Pinpoint the cell where the given text exists, returning its [X, Y] midpoint coordinate. 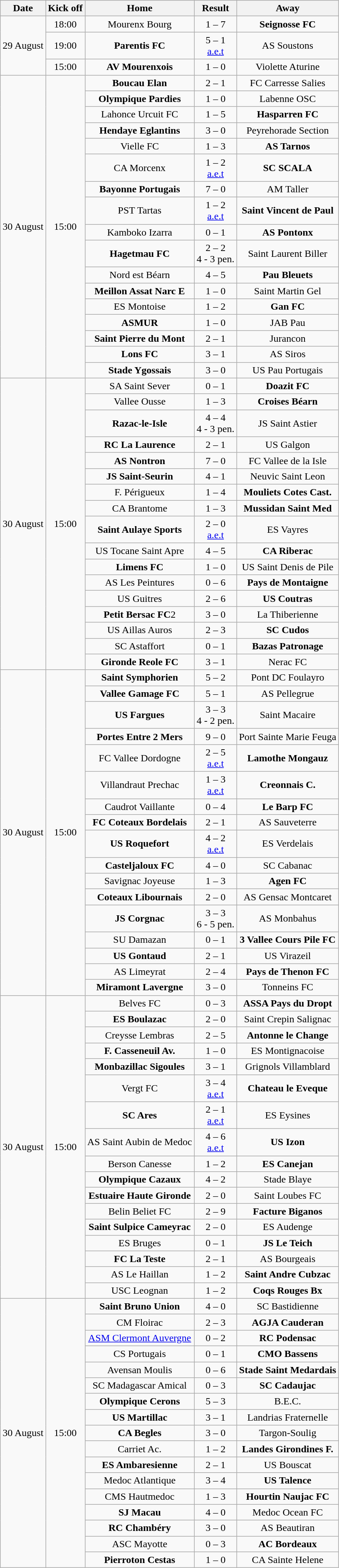
Lamothe Mongauz [288, 758]
3 Vallee Cours Pile FC [288, 940]
SC Madagascar Amical [140, 1386]
Lahonce Urcuit FC [140, 114]
Olympique Pardies [140, 99]
Saint Aulaye Sports [140, 529]
CA Sainte Helene [288, 1560]
SA Saint Sever [140, 386]
US Pau Portugais [288, 370]
4 – 4 4 - 3 pen. [215, 423]
ASC Mayotte [140, 1544]
Antonne le Change [288, 1035]
AS Saint Aubin de Medoc [140, 1142]
Berson Canesse [140, 1164]
Saint Laurent Biller [288, 254]
Chateau le Eveque [288, 1088]
FC Carresse Salies [288, 83]
CS Portugais [140, 1354]
1 – 3 a.e.t [215, 785]
3 – 4 a.e.t [215, 1088]
AS Limeyrat [140, 972]
Carriet Ac. [140, 1449]
5 – 1 [215, 693]
Hourtin Naujac FC [288, 1496]
2 – 0 a.e.t [215, 529]
JS Le Teich [288, 1243]
Kamboko Izarra [140, 232]
CA Begles [140, 1433]
FC Vallee Dordogne [140, 758]
Mourenx Bourg [140, 24]
Away [288, 8]
US Roquefort [140, 844]
FC Coteaux Bordelais [140, 823]
Pierroton Cestas [140, 1560]
Casteljaloux FC [140, 865]
Hendaye Eglantins [140, 130]
AS Beautiran [288, 1528]
1 – 4 [215, 492]
AS Pontonx [288, 232]
AC Bordeaux [288, 1544]
Medoc Ocean FC [288, 1512]
Belin Beliet FC [140, 1211]
Gironde Reole FC [140, 662]
29 August [23, 46]
Saint Pierre du Mont [140, 338]
Saint Bruno Union [140, 1306]
9 – 0 [215, 736]
Gan FC [288, 307]
ES Audenge [288, 1227]
Stade Ygossais [140, 370]
Avensan Moulis [140, 1370]
Stade Blaye [288, 1180]
Pau Bleuets [288, 275]
Boucau Elan [140, 83]
ES Boulazac [140, 1019]
4 – 2 a.e.t [215, 844]
RC La Laurence [140, 445]
Saint Andre Cubzac [288, 1275]
Estuaire Haute Gironde [140, 1195]
Grignols Villamblard [288, 1066]
Limens FC [140, 567]
Vallee Ousse [140, 402]
Seignosse FC [288, 24]
US Tocane Saint Apre [140, 551]
Creonnais C. [288, 785]
US Gontaud [140, 956]
AGJA Cauderan [288, 1322]
Olympique Cerons [140, 1402]
B.E.C. [288, 1402]
Lons FC [140, 354]
3 – 3 6 - 5 pen. [215, 918]
1 – 5 [215, 114]
US Galgon [288, 445]
AS Pellegrue [288, 693]
Tonneins FC [288, 987]
Nord est Béarn [140, 275]
AS Gensac Montcaret [288, 897]
Le Barp FC [288, 806]
AS Sauveterre [288, 823]
Monbazillac Sigoules [140, 1066]
FC La Teste [140, 1259]
CM Floirac [140, 1322]
ES Bruges [140, 1243]
Facture Biganos [288, 1211]
Caudrot Vaillante [140, 806]
Jurancon [288, 338]
4 – 1 [215, 476]
SC Astaffort [140, 646]
2 – 5 [215, 1035]
Hasparren FC [288, 114]
Pays de Montaigne [288, 583]
Targon-Soulig [288, 1433]
CA Riberac [288, 551]
AS Monbahus [288, 918]
Saint Crepin Salignac [288, 1019]
ES Montignacoise [288, 1051]
SC Cudos [288, 630]
SJ Macau [140, 1512]
Saint Loubes FC [288, 1195]
Saint Sulpice Cameyrac [140, 1227]
Agen FC [288, 881]
Portes Entre 2 Mers [140, 736]
Petit Bersac FC2 [140, 614]
SC Cadaujac [288, 1386]
Meillon Assat Narc E [140, 291]
Date [23, 8]
Bayonne Portugais [140, 189]
Hagetmau FC [140, 254]
Bazas Patronage [288, 646]
Doazit FC [288, 386]
Medoc Atlantique [140, 1481]
Pont DC Foulayro [288, 678]
ES Montoise [140, 307]
JS Saint Astier [288, 423]
US Coutras [288, 599]
F. Casseneuil Av. [140, 1051]
Saint Symphorien [140, 678]
2 – 1 a.e.t [215, 1116]
AS Tarnos [288, 146]
CMS Hautmedoc [140, 1496]
Vielle FC [140, 146]
AS Bourgeais [288, 1259]
Saint Martin Gel [288, 291]
CA Brantome [140, 508]
US Talence [288, 1481]
US Guitres [140, 599]
Saint Vincent de Paul [288, 211]
Vergt FC [140, 1088]
18:00 [65, 24]
Vallee Gamage FC [140, 693]
JAB Pau [288, 323]
ES Verdelais [288, 844]
AS Les Peintures [140, 583]
5 – 2 [215, 678]
AS Le Haillan [140, 1275]
2 – 2 4 - 3 pen. [215, 254]
2 – 5 a.e.t [215, 758]
ASSA Pays du Dropt [288, 1003]
F. Périgueux [140, 492]
Pays de Thenon FC [288, 972]
0 – 4 [215, 806]
CMO Bassens [288, 1354]
SC Ares [140, 1116]
PST Tartas [140, 211]
US Izon [288, 1142]
Coqs Rouges Bx [288, 1290]
Saint Macaire [288, 715]
Home [140, 8]
Nerac FC [288, 662]
Savignac Joyeuse [140, 881]
ES Eysines [288, 1116]
Kick off [65, 8]
3 – 4 [215, 1481]
US Bouscat [288, 1465]
Labenne OSC [288, 99]
La Thiberienne [288, 614]
2 – 4 [215, 972]
RC Podensac [288, 1338]
3 – 3 4 - 2 pen. [215, 715]
SC Cabanac [288, 865]
Belves FC [140, 1003]
4 – 6 a.e.t [215, 1142]
ES Canejan [288, 1164]
Coteaux Libournais [140, 897]
Mouliets Cotes Cast. [288, 492]
19:00 [65, 46]
AV Mourenxois [140, 67]
AS Nontron [140, 460]
US Saint Denis de Pile [288, 567]
AS Soustons [288, 46]
Villandraut Prechac [140, 785]
Miramont Lavergne [140, 987]
ES Vayres [288, 529]
JS Saint-Seurin [140, 476]
Stade Saint Medardais [288, 1370]
SC Bastidienne [288, 1306]
US Fargues [140, 715]
Landes Girondines F. [288, 1449]
Parentis FC [140, 46]
0 – 2 [215, 1338]
SC SCALA [288, 167]
2 – 6 [215, 599]
AS Siros [288, 354]
US Virazeil [288, 956]
Port Sainte Marie Feuga [288, 736]
5 – 1 a.e.t [215, 46]
Neuvic Saint Leon [288, 476]
Violette Aturine [288, 67]
RC Chambéry [140, 1528]
FC Vallee de la Isle [288, 460]
ES Ambaresienne [140, 1465]
ASM Clermont Auvergne [140, 1338]
Croises Béarn [288, 402]
Creysse Lembras [140, 1035]
4 – 2 [215, 1180]
SU Damazan [140, 940]
US Martillac [140, 1417]
2 – 9 [215, 1211]
USC Leognan [140, 1290]
ASMUR [140, 323]
5 – 3 [215, 1402]
1 – 7 [215, 24]
Olympique Cazaux [140, 1180]
Result [215, 8]
CA Morcenx [140, 167]
Razac-le-Isle [140, 423]
US Aillas Auros [140, 630]
AM Taller [288, 189]
Peyrehorade Section [288, 130]
Mussidan Saint Med [288, 508]
Landrias Fraternelle [288, 1417]
JS Corgnac [140, 918]
